Identify which cell holds the provided text, then report its [x, y] central coordinate. 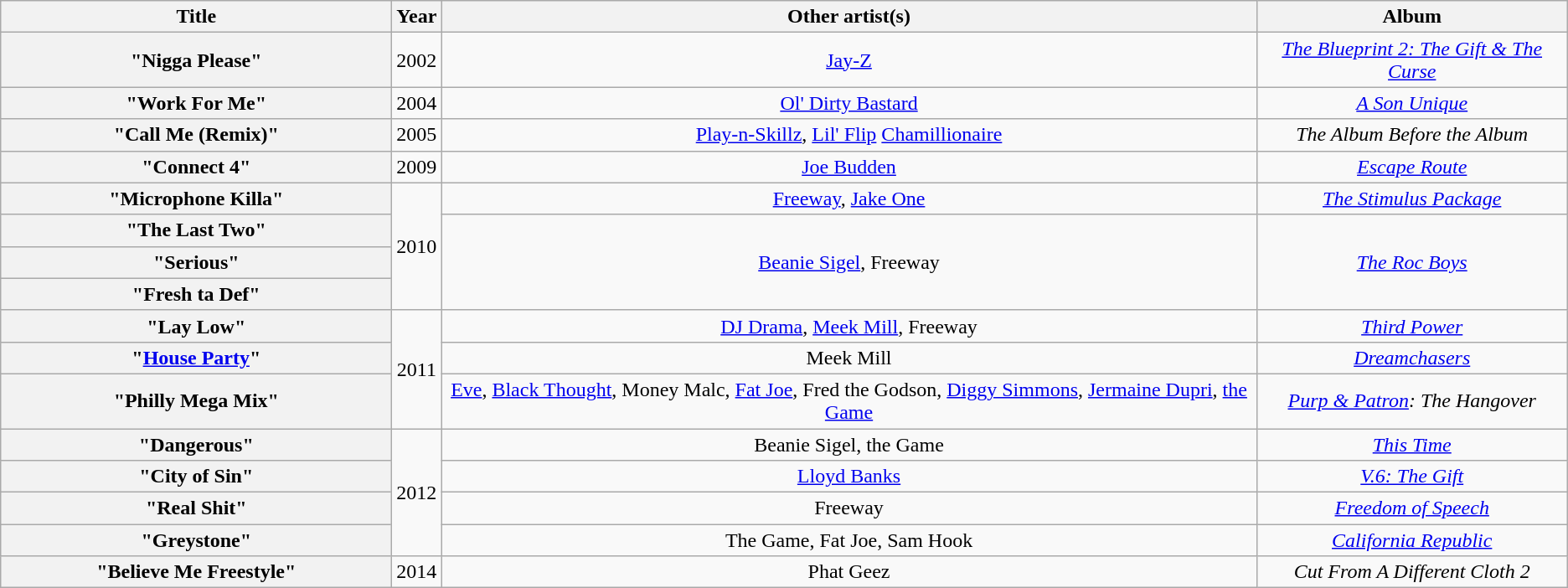
Cut From A Different Cloth 2 [1412, 572]
Jay-Z [849, 60]
Album [1412, 17]
DJ Drama, Meek Mill, Freeway [849, 326]
"Lay Low" [196, 326]
Beanie Sigel, Freeway [849, 262]
Eve, Black Thought, Money Malc, Fat Joe, Fred the Godson, Diggy Simmons, Jermaine Dupri, the Game [849, 400]
The Game, Fat Joe, Sam Hook [849, 540]
2012 [417, 493]
"Philly Mega Mix" [196, 400]
2009 [417, 167]
Freeway [849, 508]
The Blueprint 2: The Gift & The Curse [1412, 60]
A Son Unique [1412, 103]
2002 [417, 60]
Escape Route [1412, 167]
The Roc Boys [1412, 262]
Lloyd Banks [849, 477]
This Time [1412, 445]
"Nigga Please" [196, 60]
"City of Sin" [196, 477]
Joe Budden [849, 167]
"Serious" [196, 262]
2005 [417, 135]
"Microphone Killa" [196, 199]
"Dangerous" [196, 445]
Play-n-Skillz, Lil' Flip Chamillionaire [849, 135]
The Album Before the Album [1412, 135]
Meek Mill [849, 358]
"Connect 4" [196, 167]
2004 [417, 103]
Year [417, 17]
Freedom of Speech [1412, 508]
2011 [417, 369]
The Stimulus Package [1412, 199]
Purp & Patron: The Hangover [1412, 400]
V.6: The Gift [1412, 477]
Freeway, Jake One [849, 199]
"The Last Two" [196, 230]
"Real Shit" [196, 508]
2014 [417, 572]
"Believe Me Freestyle" [196, 572]
Beanie Sigel, the Game [849, 445]
2010 [417, 246]
"Fresh ta Def" [196, 294]
Dreamchasers [1412, 358]
"Work For Me" [196, 103]
"Greystone" [196, 540]
Other artist(s) [849, 17]
Title [196, 17]
Phat Geez [849, 572]
"Call Me (Remix)" [196, 135]
Ol' Dirty Bastard [849, 103]
"House Party" [196, 358]
California Republic [1412, 540]
Third Power [1412, 326]
